Return (X, Y) of the center of cell containing provided text 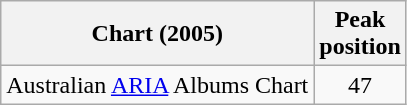
Australian ARIA Albums Chart (158, 85)
47 (360, 85)
Chart (2005) (158, 34)
Peakposition (360, 34)
